Extract the (x, y) coordinate from the center of the cell holding the provided text.  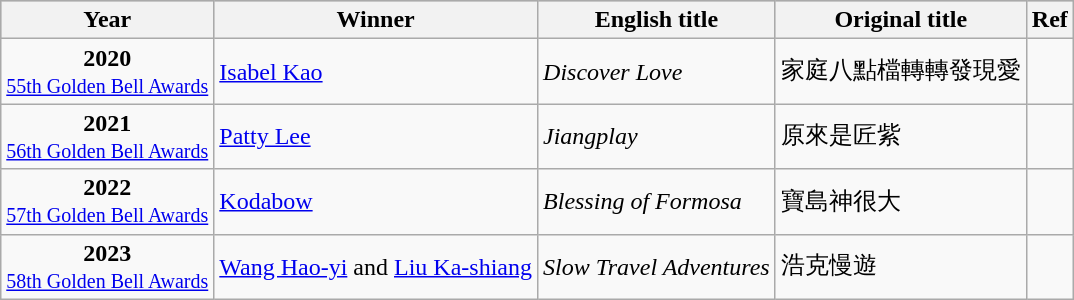
寶島神很大 (900, 202)
Patty Lee (376, 136)
Discover Love (657, 72)
浩克慢遊 (900, 266)
2022 57th Golden Bell Awards (108, 202)
Wang Hao-yi and Liu Ka-shiang (376, 266)
2021 56th Golden Bell Awards (108, 136)
原來是匠紫 (900, 136)
Original title (900, 20)
2020 55th Golden Bell Awards (108, 72)
English title (657, 20)
Ref (1050, 20)
Isabel Kao (376, 72)
Winner (376, 20)
家庭八點檔轉轉發現愛 (900, 72)
Blessing of Formosa (657, 202)
Slow Travel Adventures (657, 266)
Year (108, 20)
Kodabow (376, 202)
2023 58th Golden Bell Awards (108, 266)
Jiangplay (657, 136)
